Capture the cell that displays the provided text and extract its [x, y] central coordinate. 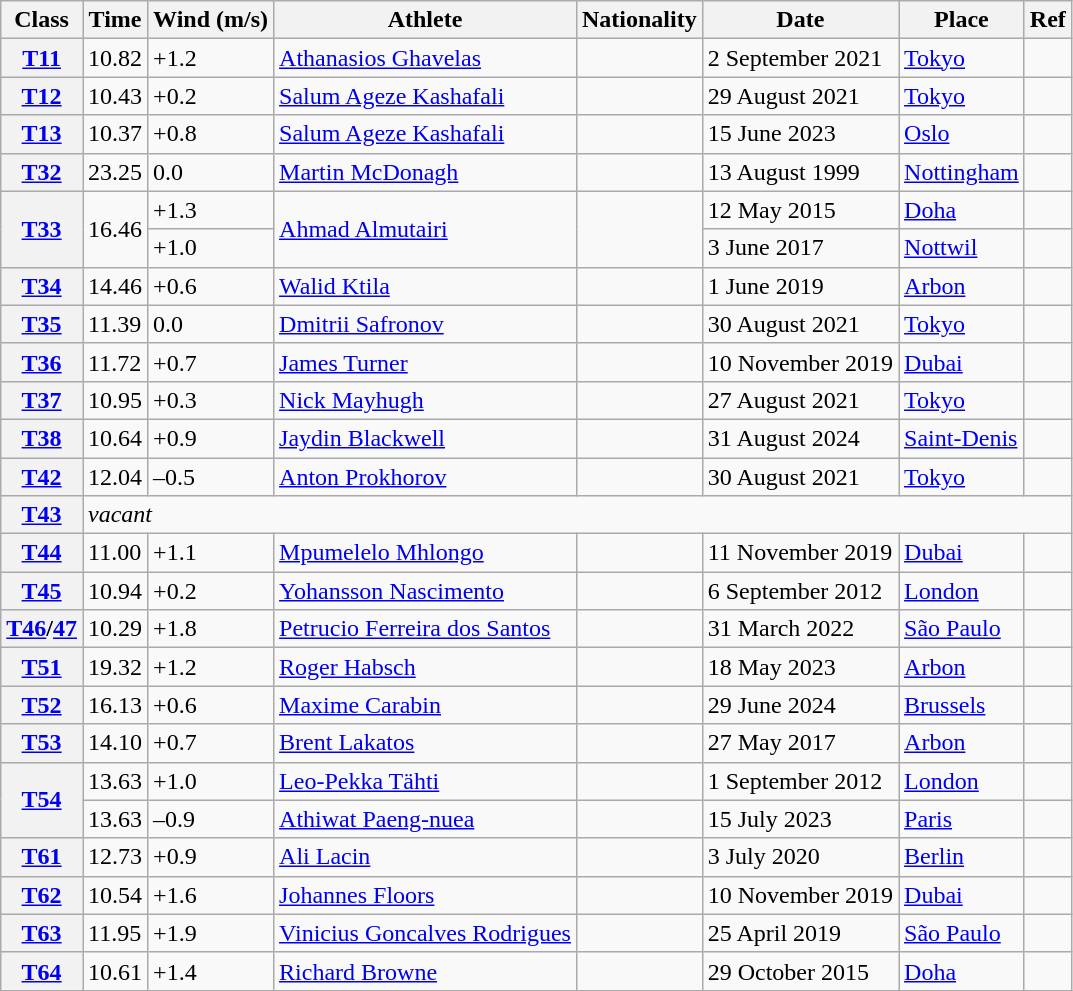
10.64 [114, 438]
T62 [42, 895]
10.95 [114, 400]
19.32 [114, 667]
T52 [42, 705]
11.39 [114, 324]
T33 [42, 229]
T32 [42, 172]
10.61 [114, 971]
31 March 2022 [800, 629]
15 July 2023 [800, 819]
10.43 [114, 96]
23.25 [114, 172]
10.37 [114, 134]
T51 [42, 667]
27 May 2017 [800, 743]
3 June 2017 [800, 248]
Yohansson Nascimento [426, 591]
Brent Lakatos [426, 743]
Maxime Carabin [426, 705]
Richard Browne [426, 971]
Leo-Pekka Tähti [426, 781]
T54 [42, 800]
Ahmad Almutairi [426, 229]
12.04 [114, 477]
T11 [42, 58]
+1.8 [211, 629]
Dmitrii Safronov [426, 324]
T44 [42, 553]
31 August 2024 [800, 438]
18 May 2023 [800, 667]
Place [962, 20]
Petrucio Ferreira dos Santos [426, 629]
Berlin [962, 857]
+0.3 [211, 400]
11 November 2019 [800, 553]
Nottingham [962, 172]
T43 [42, 515]
T63 [42, 933]
Ref [1048, 20]
+0.8 [211, 134]
+1.1 [211, 553]
T13 [42, 134]
Nationality [639, 20]
Athlete [426, 20]
3 July 2020 [800, 857]
T46/47 [42, 629]
Nick Mayhugh [426, 400]
Saint-Denis [962, 438]
+1.4 [211, 971]
15 June 2023 [800, 134]
Wind (m/s) [211, 20]
13 August 1999 [800, 172]
T12 [42, 96]
Ali Lacin [426, 857]
T42 [42, 477]
2 September 2021 [800, 58]
+1.3 [211, 210]
Athanasios Ghavelas [426, 58]
16.13 [114, 705]
1 September 2012 [800, 781]
T36 [42, 362]
14.10 [114, 743]
T45 [42, 591]
Athiwat Paeng-nuea [426, 819]
10.29 [114, 629]
–0.9 [211, 819]
25 April 2019 [800, 933]
12 May 2015 [800, 210]
Roger Habsch [426, 667]
29 August 2021 [800, 96]
T38 [42, 438]
29 June 2024 [800, 705]
Mpumelelo Mhlongo [426, 553]
+1.6 [211, 895]
Walid Ktila [426, 286]
10.54 [114, 895]
Martin McDonagh [426, 172]
T37 [42, 400]
14.46 [114, 286]
16.46 [114, 229]
T35 [42, 324]
1 June 2019 [800, 286]
T61 [42, 857]
11.72 [114, 362]
Johannes Floors [426, 895]
11.95 [114, 933]
11.00 [114, 553]
Anton Prokhorov [426, 477]
29 October 2015 [800, 971]
–0.5 [211, 477]
Vinicius Goncalves Rodrigues [426, 933]
6 September 2012 [800, 591]
Oslo [962, 134]
Paris [962, 819]
T53 [42, 743]
Brussels [962, 705]
James Turner [426, 362]
Class [42, 20]
vacant [576, 515]
Nottwil [962, 248]
Jaydin Blackwell [426, 438]
T34 [42, 286]
10.82 [114, 58]
T64 [42, 971]
27 August 2021 [800, 400]
12.73 [114, 857]
10.94 [114, 591]
+1.9 [211, 933]
Time [114, 20]
Date [800, 20]
